Pinpoint the cell where the given text exists, returning its (X, Y) midpoint coordinate. 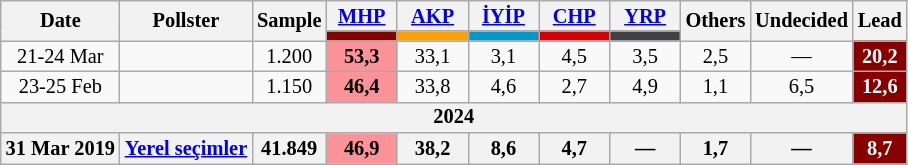
Sample (289, 20)
3,1 (504, 56)
Date (60, 20)
4,9 (646, 86)
1,1 (716, 86)
CHP (574, 16)
3,5 (646, 56)
12,6 (880, 86)
Yerel seçimler (186, 148)
33,1 (432, 56)
4,6 (504, 86)
21-24 Mar (60, 56)
23-25 Feb (60, 86)
2,7 (574, 86)
53,3 (362, 56)
46,9 (362, 148)
4,7 (574, 148)
46,4 (362, 86)
MHP (362, 16)
6,5 (802, 86)
Others (716, 20)
41.849 (289, 148)
20,2 (880, 56)
AKP (432, 16)
8,6 (504, 148)
31 Mar 2019 (60, 148)
1.200 (289, 56)
Undecided (802, 20)
1,7 (716, 148)
YRP (646, 16)
2024 (454, 118)
2,5 (716, 56)
4,5 (574, 56)
8,7 (880, 148)
Lead (880, 20)
İYİP (504, 16)
38,2 (432, 148)
Pollster (186, 20)
1.150 (289, 86)
33,8 (432, 86)
